Return (X, Y) of the center of cell containing provided text 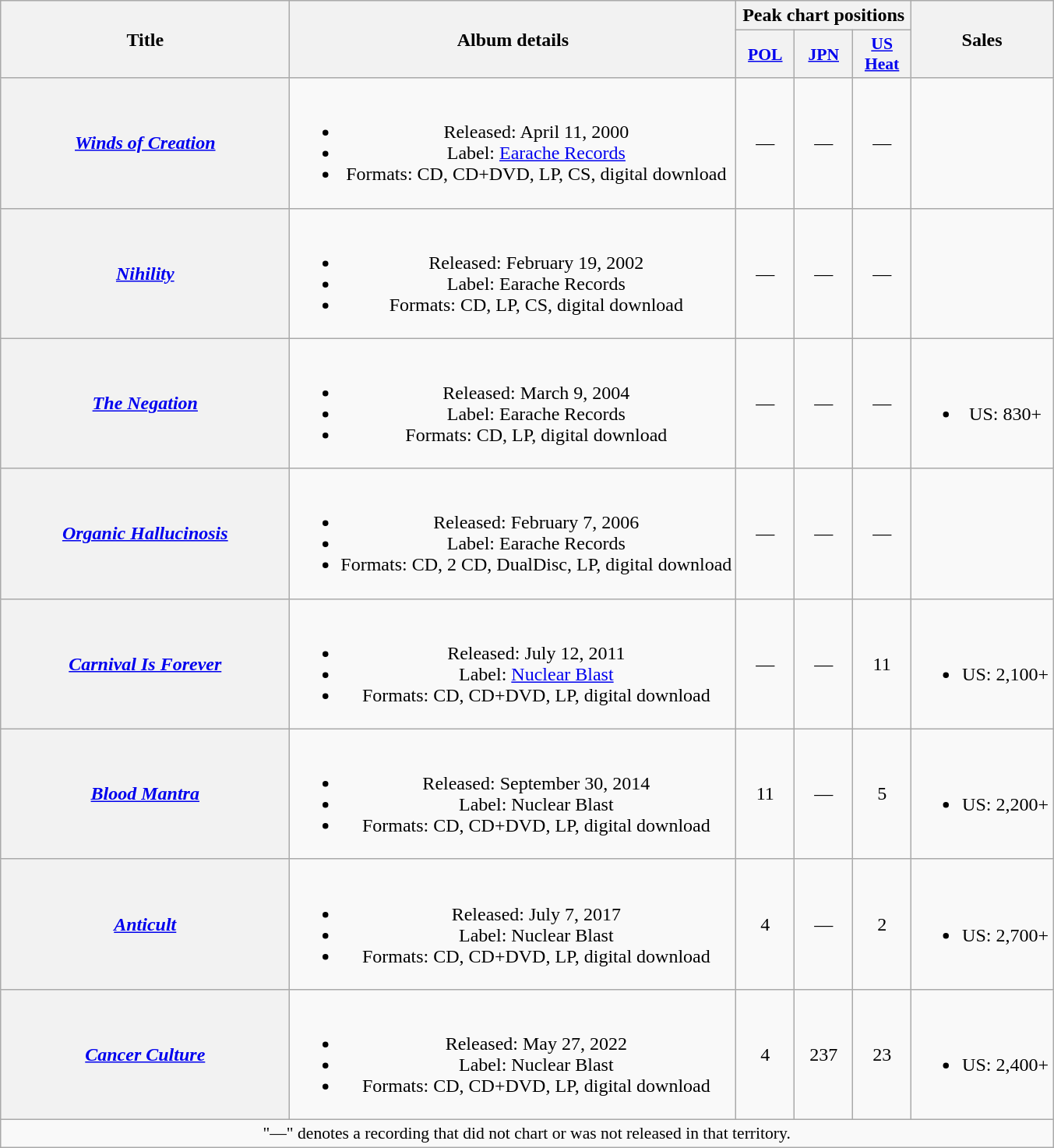
Organic Hallucinosis (145, 533)
POL (765, 55)
JPN (824, 55)
Released: March 9, 2004Label: Earache RecordsFormats: CD, LP, digital download (513, 404)
Nihility (145, 273)
Released: April 11, 2000Label: Earache RecordsFormats: CD, CD+DVD, LP, CS, digital download (513, 143)
Released: May 27, 2022Label: Nuclear BlastFormats: CD, CD+DVD, LP, digital download (513, 1054)
Sales (982, 39)
5 (882, 793)
2 (882, 924)
Blood Mantra (145, 793)
US: 2,700+ (982, 924)
US Heat (882, 55)
Released: February 19, 2002Label: Earache RecordsFormats: CD, LP, CS, digital download (513, 273)
Released: February 7, 2006Label: Earache RecordsFormats: CD, 2 CD, DualDisc, LP, digital download (513, 533)
Winds of Creation (145, 143)
Peak chart positions (824, 16)
US: 830+ (982, 404)
Title (145, 39)
Released: July 7, 2017Label: Nuclear BlastFormats: CD, CD+DVD, LP, digital download (513, 924)
Anticult (145, 924)
Released: July 12, 2011Label: Nuclear BlastFormats: CD, CD+DVD, LP, digital download (513, 664)
Released: September 30, 2014Label: Nuclear BlastFormats: CD, CD+DVD, LP, digital download (513, 793)
US: 2,200+ (982, 793)
US: 2,400+ (982, 1054)
Carnival Is Forever (145, 664)
Album details (513, 39)
"—" denotes a recording that did not chart or was not released in that territory. (527, 1133)
237 (824, 1054)
The Negation (145, 404)
23 (882, 1054)
Cancer Culture (145, 1054)
US: 2,100+ (982, 664)
